Scan for the cell matching the given text and deliver its (X, Y) coordinate at center. 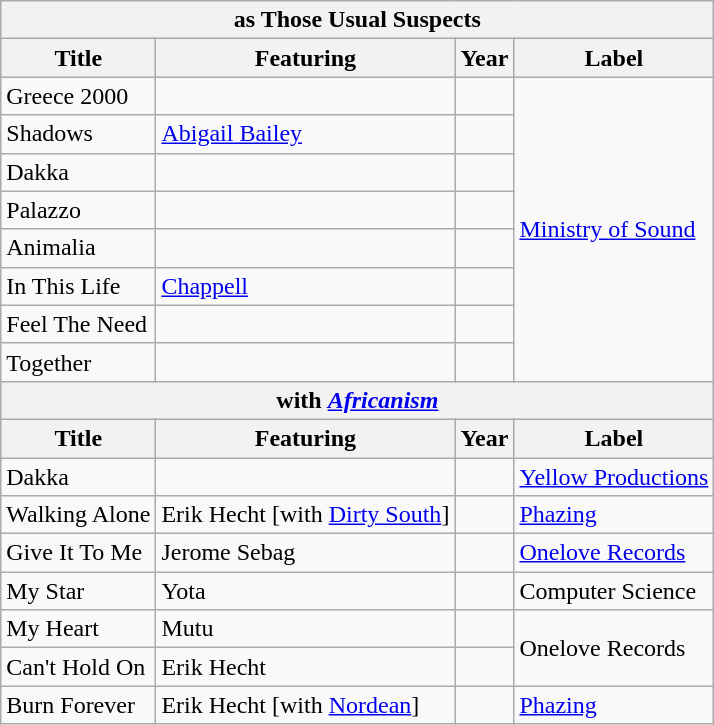
Can't Hold On (78, 667)
Greece 2000 (78, 96)
Chappell (306, 286)
Palazzo (78, 210)
Erik Hecht [with Nordean] (306, 705)
Burn Forever (78, 705)
My Heart (78, 629)
My Star (78, 591)
with Africanism (358, 400)
Mutu (306, 629)
Together (78, 362)
as Those Usual Suspects (358, 20)
Computer Science (614, 591)
Walking Alone (78, 515)
Erik Hecht [with Dirty South] (306, 515)
Shadows (78, 134)
Give It To Me (78, 553)
Animalia (78, 248)
Yota (306, 591)
Jerome Sebag (306, 553)
Erik Hecht (306, 667)
Yellow Productions (614, 477)
Feel The Need (78, 324)
In This Life (78, 286)
Ministry of Sound (614, 229)
Abigail Bailey (306, 134)
